Provide the [X, Y] coordinate of the cell's center where the given text is located.  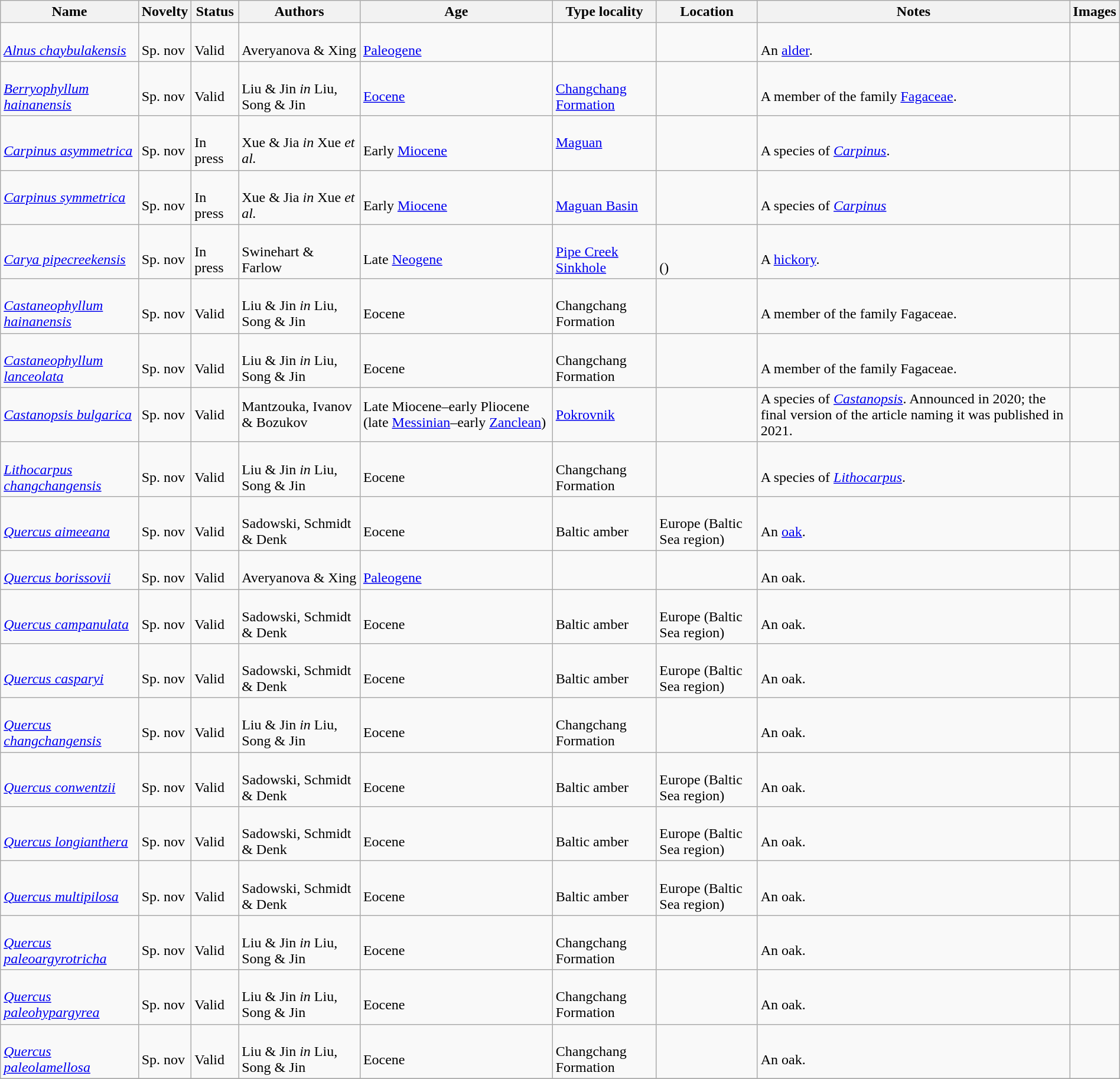
Notes [913, 12]
A species of Lithocarpus. [913, 469]
Images [1095, 12]
Quercus campanulata [70, 617]
Quercus borissovii [70, 569]
Mantzouka, Ivanov & Bozukov [299, 415]
Carpinus asymmetrica [70, 143]
Quercus paleohypargyrea [70, 997]
Type locality [604, 12]
Authors [299, 12]
An alder. [913, 43]
Name [70, 12]
Quercus changchangensis [70, 725]
A species of Castanopsis. Announced in 2020; the final version of the article naming it was published in 2021. [913, 415]
Quercus casparyi [70, 671]
A species of Carpinus. [913, 143]
Quercus paleolamellosa [70, 1051]
Novelty [165, 12]
Maguan [604, 143]
Quercus multipilosa [70, 888]
Castanopsis bulgarica [70, 415]
Lithocarpus changchangensis [70, 469]
Swinehart & Farlow [299, 252]
Pokrovnik [604, 415]
Late Neogene [456, 252]
Quercus conwentzii [70, 780]
Status [215, 12]
Alnus chaybulakensis [70, 43]
A species of Carpinus [913, 197]
Maguan Basin [604, 197]
Late Miocene–early Pliocene (late Messinian–early Zanclean) [456, 415]
() [706, 252]
Pipe Creek Sinkhole [604, 252]
Carpinus symmetrica [70, 197]
Quercus paleoargyrotricha [70, 943]
A hickory. [913, 252]
Berryophyllum hainanensis [70, 89]
Quercus aimeeana [70, 523]
Castaneophyllum hainanensis [70, 306]
Carya pipecreekensis [70, 252]
Age [456, 12]
Quercus longianthera [70, 834]
Castaneophyllum lanceolata [70, 360]
Location [706, 12]
